Locate the cell with the specified text and output its [x, y] center coordinate. 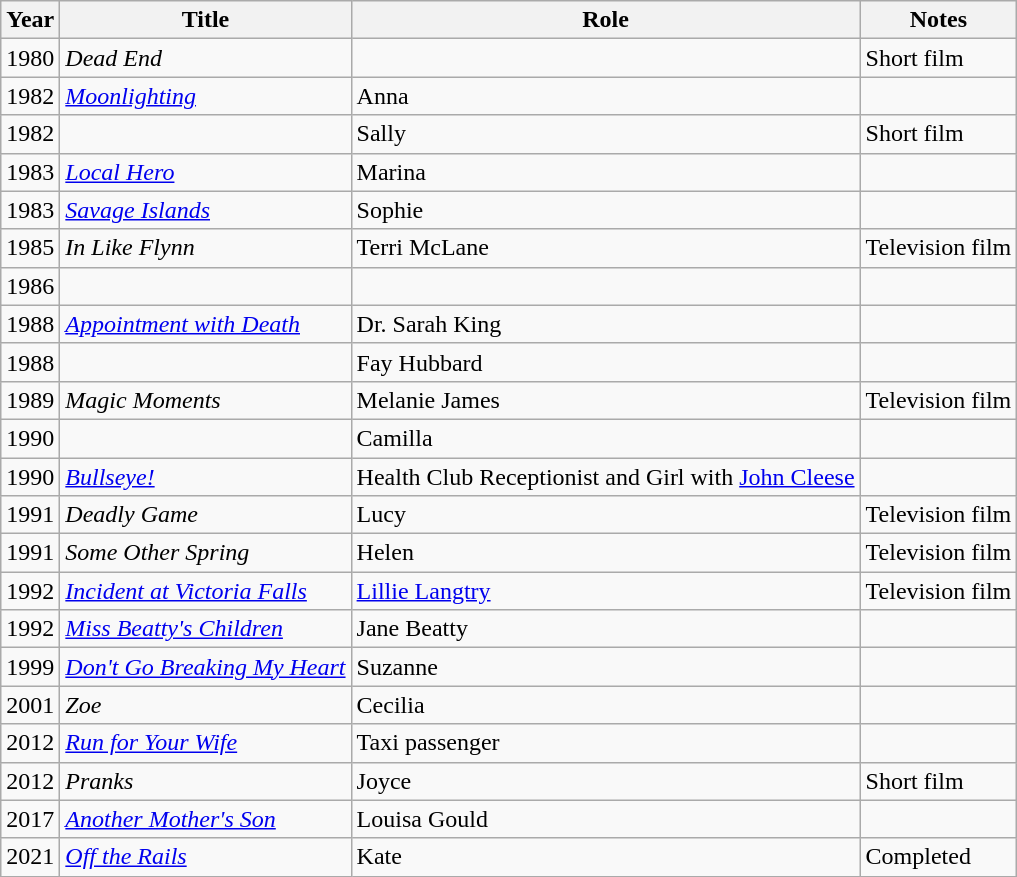
Title [206, 20]
Joyce [606, 781]
Sophie [606, 210]
Moonlighting [206, 96]
In Like Flynn [206, 248]
Role [606, 20]
Taxi passenger [606, 743]
1985 [30, 248]
Appointment with Death [206, 324]
Incident at Victoria Falls [206, 591]
Melanie James [606, 400]
2001 [30, 705]
Dead End [206, 58]
Magic Moments [206, 400]
Sally [606, 134]
Lillie Langtry [606, 591]
Off the Rails [206, 857]
Another Mother's Son [206, 819]
Cecilia [606, 705]
Pranks [206, 781]
Completed [938, 857]
Dr. Sarah King [606, 324]
Some Other Spring [206, 553]
Miss Beatty's Children [206, 629]
Anna [606, 96]
1986 [30, 286]
Health Club Receptionist and Girl with John Cleese [606, 477]
Deadly Game [206, 515]
Louisa Gould [606, 819]
Zoe [206, 705]
Bullseye! [206, 477]
Don't Go Breaking My Heart [206, 667]
2017 [30, 819]
Local Hero [206, 172]
1980 [30, 58]
Helen [606, 553]
Fay Hubbard [606, 362]
1989 [30, 400]
Savage Islands [206, 210]
Kate [606, 857]
Marina [606, 172]
Camilla [606, 438]
Terri McLane [606, 248]
Run for Your Wife [206, 743]
Jane Beatty [606, 629]
Year [30, 20]
Lucy [606, 515]
Suzanne [606, 667]
2021 [30, 857]
Notes [938, 20]
1999 [30, 667]
